Provide the [x, y] coordinate of the cell's center where the given text is located.  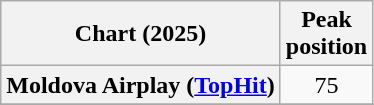
Chart (2025) [141, 34]
Peakposition [326, 34]
Moldova Airplay (TopHit) [141, 85]
75 [326, 85]
